Scan for the cell matching the given text and deliver its [x, y] coordinate at center. 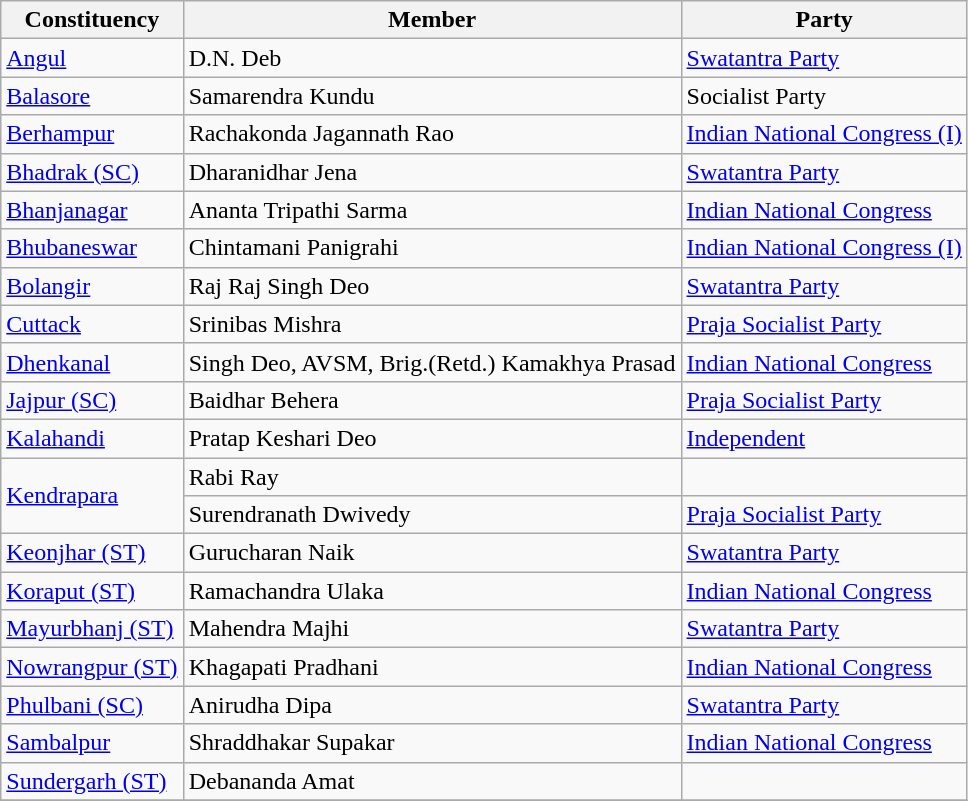
Rachakonda Jagannath Rao [432, 134]
Nowrangpur (ST) [92, 667]
Anirudha Dipa [432, 705]
Keonjhar (ST) [92, 553]
Bhadrak (SC) [92, 172]
Chintamani Panigrahi [432, 248]
Sambalpur [92, 743]
Jajpur (SC) [92, 400]
Mayurbhanj (ST) [92, 629]
Raj Raj Singh Deo [432, 286]
Kendrapara [92, 496]
Bolangir [92, 286]
Party [824, 20]
Dhenkanal [92, 362]
Bhubaneswar [92, 248]
Koraput (ST) [92, 591]
Baidhar Behera [432, 400]
Berhampur [92, 134]
Independent [824, 438]
Bhanjanagar [92, 210]
Sundergarh (ST) [92, 781]
Phulbani (SC) [92, 705]
Socialist Party [824, 96]
Rabi Ray [432, 477]
Khagapati Pradhani [432, 667]
Constituency [92, 20]
Ramachandra Ulaka [432, 591]
Cuttack [92, 324]
Ananta Tripathi Sarma [432, 210]
Angul [92, 58]
Pratap Keshari Deo [432, 438]
Debananda Amat [432, 781]
Surendranath Dwivedy [432, 515]
Srinibas Mishra [432, 324]
Dharanidhar Jena [432, 172]
Gurucharan Naik [432, 553]
Singh Deo, AVSM, Brig.(Retd.) Kamakhya Prasad [432, 362]
Samarendra Kundu [432, 96]
Kalahandi [92, 438]
Balasore [92, 96]
Mahendra Majhi [432, 629]
D.N. Deb [432, 58]
Shraddhakar Supakar [432, 743]
Member [432, 20]
